Pinpoint the cell where the given text exists, returning its (X, Y) midpoint coordinate. 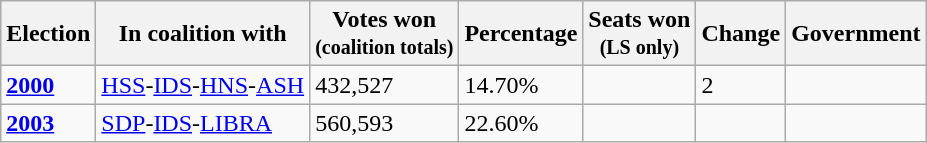
Election (48, 34)
HSS-IDS-HNS-ASH (203, 85)
Government (856, 34)
Percentage (521, 34)
In coalition with (203, 34)
2 (741, 85)
SDP-IDS-LIBRA (203, 123)
Votes won(coalition totals) (384, 34)
560,593 (384, 123)
14.70% (521, 85)
Seats won(LS only) (640, 34)
2000 (48, 85)
Change (741, 34)
2003 (48, 123)
432,527 (384, 85)
22.60% (521, 123)
